Identify which cell holds the provided text, then report its (x, y) central coordinate. 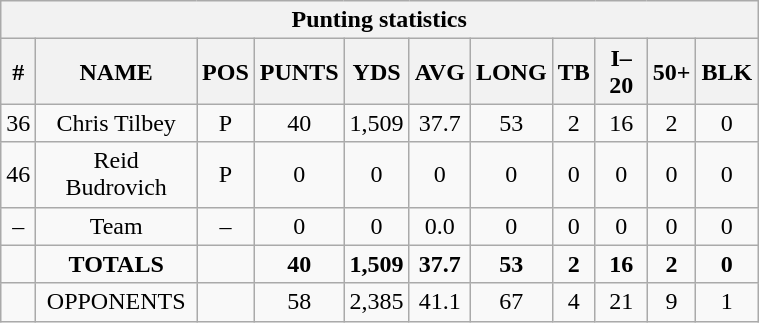
67 (511, 302)
YDS (376, 72)
POS (226, 72)
LONG (511, 72)
Team (116, 226)
36 (18, 123)
PUNTS (299, 72)
46 (18, 174)
2,385 (376, 302)
0.0 (440, 226)
41.1 (440, 302)
BLK (727, 72)
Chris Tilbey (116, 123)
Reid Budrovich (116, 174)
21 (621, 302)
50+ (672, 72)
OPPONENTS (116, 302)
Punting statistics (380, 20)
58 (299, 302)
NAME (116, 72)
9 (672, 302)
AVG (440, 72)
TB (574, 72)
4 (574, 302)
TOTALS (116, 264)
I–20 (621, 72)
# (18, 72)
1 (727, 302)
